Locate the cell with the specified text and output its [x, y] center coordinate. 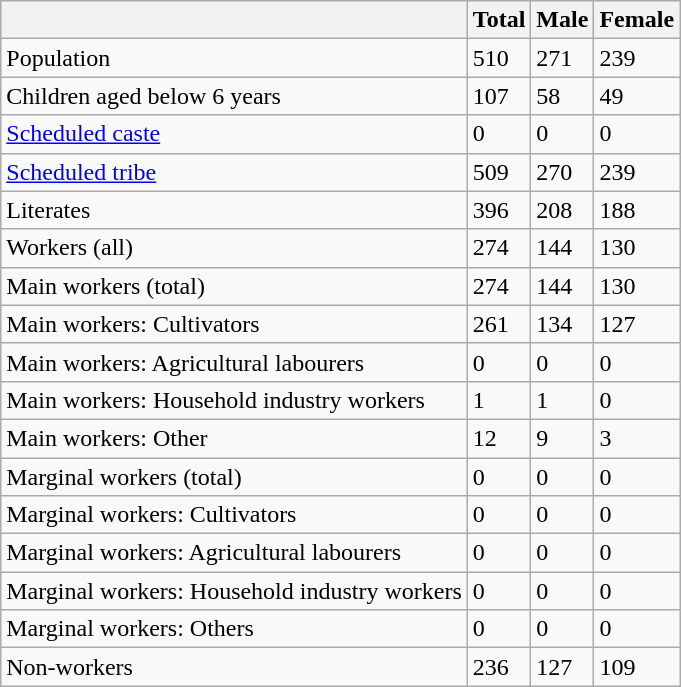
Main workers: Household industry workers [234, 400]
396 [499, 210]
271 [562, 58]
Total [499, 20]
58 [562, 96]
3 [637, 438]
Workers (all) [234, 248]
510 [499, 58]
Scheduled tribe [234, 172]
9 [562, 438]
Children aged below 6 years [234, 96]
49 [637, 96]
208 [562, 210]
Marginal workers: Cultivators [234, 515]
261 [499, 324]
12 [499, 438]
109 [637, 667]
107 [499, 96]
134 [562, 324]
188 [637, 210]
509 [499, 172]
Main workers (total) [234, 286]
Main workers: Other [234, 438]
Scheduled caste [234, 134]
Main workers: Agricultural labourers [234, 362]
270 [562, 172]
Male [562, 20]
Marginal workers: Household industry workers [234, 591]
Non-workers [234, 667]
Population [234, 58]
236 [499, 667]
Main workers: Cultivators [234, 324]
Marginal workers: Agricultural labourers [234, 553]
Marginal workers: Others [234, 629]
Literates [234, 210]
Female [637, 20]
Marginal workers (total) [234, 477]
